For the text-containing cell, return its midpoint in [x, y] coordinate format. 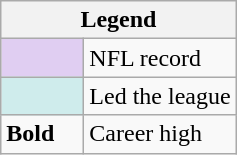
NFL record [160, 58]
Bold [42, 134]
Career high [160, 134]
Legend [118, 20]
Led the league [160, 96]
